Return the (X, Y) coordinate for the center point of the cell that contains the specified text.  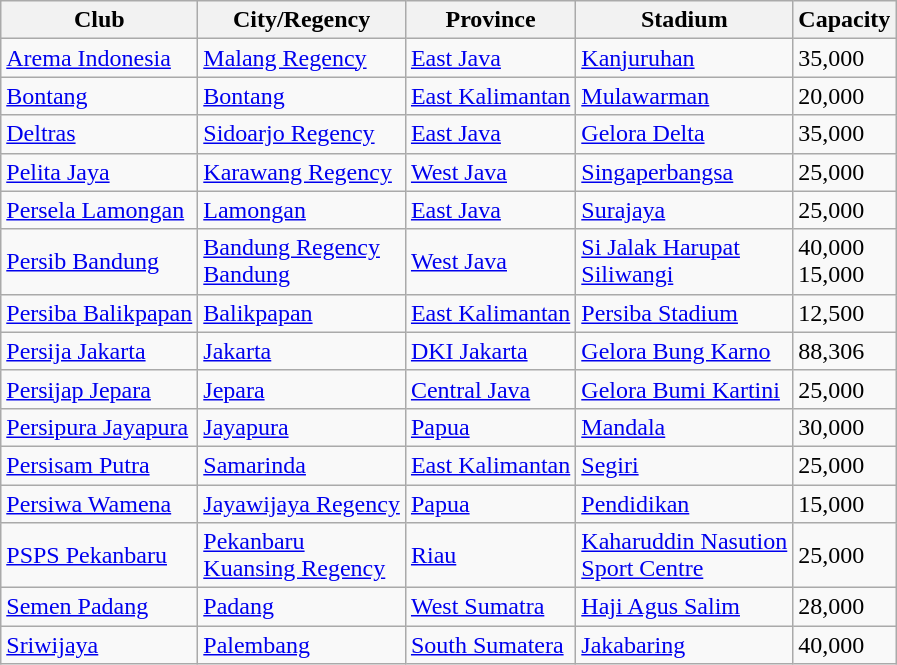
DKI Jakarta (490, 351)
Pelita Jaya (100, 172)
Province (490, 20)
Pekanbaru Kuansing Regency (302, 556)
Mandala (684, 427)
Mulawarman (684, 96)
30,000 (844, 427)
Jayapura (302, 427)
Persiwa Wamena (100, 503)
88,306 (844, 351)
Lamongan (302, 210)
Sidoarjo Regency (302, 134)
Persipura Jayapura (100, 427)
Surajaya (684, 210)
Persiba Balikpapan (100, 313)
Riau (490, 556)
Karawang Regency (302, 172)
Haji Agus Salim (684, 607)
Persija Jakarta (100, 351)
Singaperbangsa (684, 172)
Jayawijaya Regency (302, 503)
City/Regency (302, 20)
Jakabaring (684, 645)
40,000 15,000 (844, 262)
Stadium (684, 20)
Arema Indonesia (100, 58)
Jakarta (302, 351)
Sriwijaya (100, 645)
Samarinda (302, 465)
Jepara (302, 389)
28,000 (844, 607)
Gelora Bung Karno (684, 351)
40,000 (844, 645)
Kanjuruhan (684, 58)
20,000 (844, 96)
12,500 (844, 313)
Deltras (100, 134)
Balikpapan (302, 313)
Segiri (684, 465)
Gelora Delta (684, 134)
Malang Regency (302, 58)
Club (100, 20)
Persela Lamongan (100, 210)
15,000 (844, 503)
PSPS Pekanbaru (100, 556)
Persiba Stadium (684, 313)
Capacity (844, 20)
Pendidikan (684, 503)
Semen Padang (100, 607)
Kaharuddin Nasution Sport Centre (684, 556)
South Sumatera (490, 645)
Persisam Putra (100, 465)
Persijap Jepara (100, 389)
Gelora Bumi Kartini (684, 389)
Bandung Regency Bandung (302, 262)
Persib Bandung (100, 262)
Si Jalak Harupat Siliwangi (684, 262)
Central Java (490, 389)
West Sumatra (490, 607)
Palembang (302, 645)
Padang (302, 607)
